Capture the cell that displays the provided text and extract its (x, y) central coordinate. 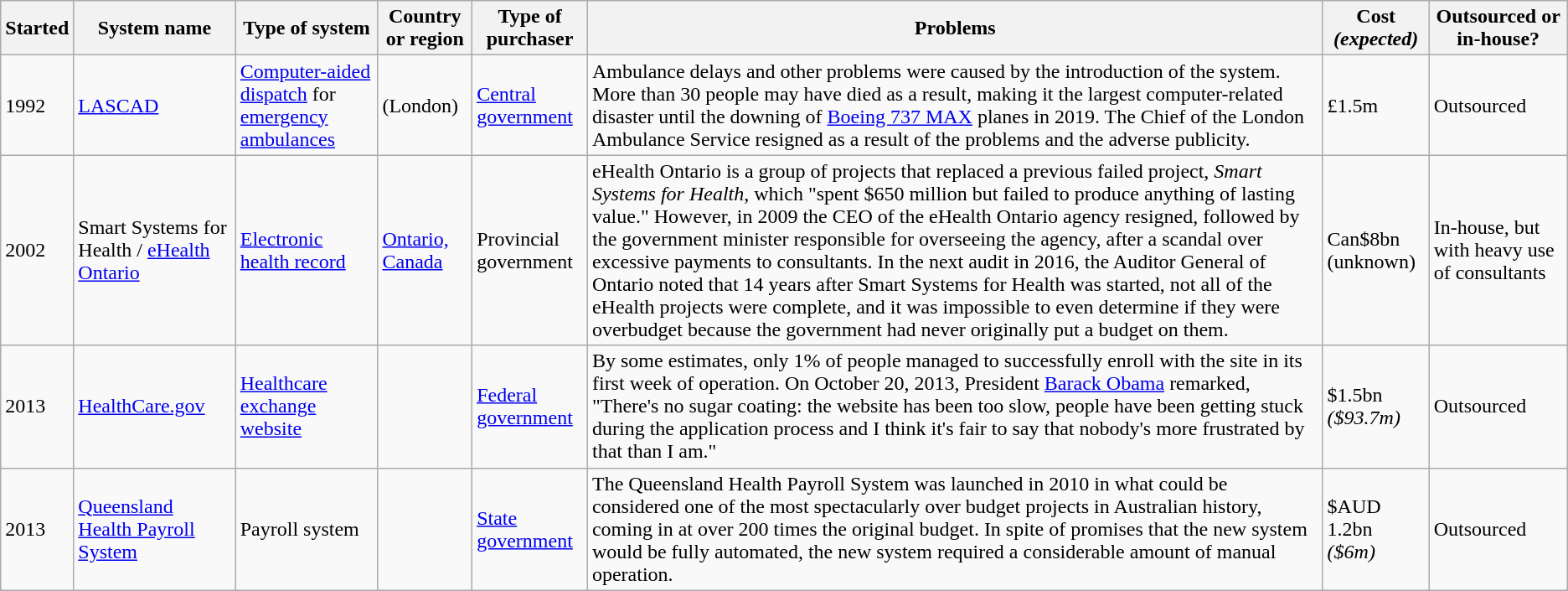
$1.5bn ($93.7m) (1375, 407)
Healthcare exchange website (307, 407)
In-house, but with heavy use of consultants (1498, 250)
State government (530, 529)
Outsourced or in-house? (1498, 29)
Problems (955, 29)
Ontario, Canada (426, 250)
2002 (37, 250)
Computer-aided dispatch for emergency ambulances (307, 106)
Type of purchaser (530, 29)
£1.5m (1375, 106)
HealthCare.gov (154, 407)
System name (154, 29)
Provincial government (530, 250)
Queensland Health Payroll System (154, 529)
(London) (426, 106)
Country or region (426, 29)
Cost (expected) (1375, 29)
LASCAD (154, 106)
1992 (37, 106)
Smart Systems for Health / eHealth Ontario (154, 250)
Started (37, 29)
Can$8bn (unknown) (1375, 250)
Type of system (307, 29)
Central government (530, 106)
$AUD 1.2bn ($6m) (1375, 529)
Electronic health record (307, 250)
Federal government (530, 407)
Payroll system (307, 529)
